Output the [x, y] coordinate of the center of the cell containing the given text.  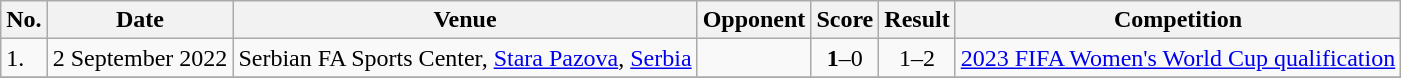
Score [845, 20]
2023 FIFA Women's World Cup qualification [1178, 58]
Competition [1178, 20]
1–2 [917, 58]
2 September 2022 [140, 58]
No. [24, 20]
Opponent [754, 20]
Serbian FA Sports Center, Stara Pazova, Serbia [465, 58]
Date [140, 20]
1–0 [845, 58]
Result [917, 20]
Venue [465, 20]
1. [24, 58]
